From the cell containing the given text, extract its center point as [X, Y] coordinate. 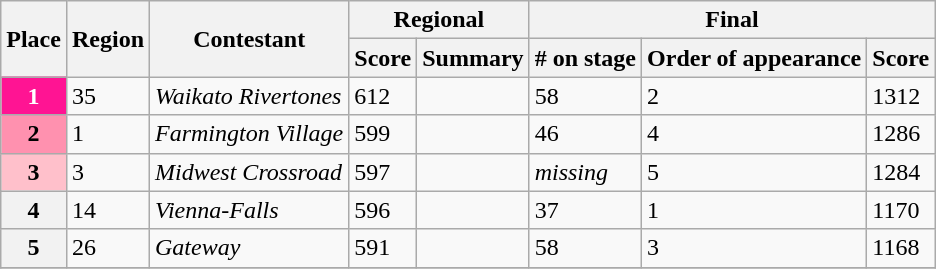
1170 [901, 210]
1312 [901, 96]
597 [383, 172]
35 [108, 96]
Contestant [250, 39]
596 [383, 210]
Waikato Rivertones [250, 96]
Midwest Crossroad [250, 172]
Summary [473, 58]
612 [383, 96]
599 [383, 134]
1286 [901, 134]
Region [108, 39]
Place [34, 39]
46 [585, 134]
Farmington Village [250, 134]
37 [585, 210]
Final [732, 20]
Gateway [250, 248]
1168 [901, 248]
missing [585, 172]
# on stage [585, 58]
1284 [901, 172]
Vienna-Falls [250, 210]
591 [383, 248]
26 [108, 248]
14 [108, 210]
Order of appearance [754, 58]
Regional [439, 20]
